For the text-containing cell, return its midpoint in [X, Y] coordinate format. 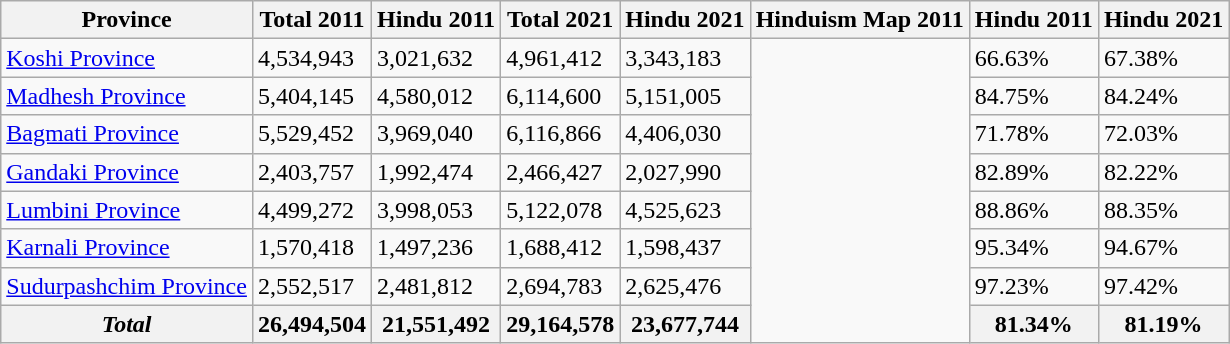
4,534,943 [312, 58]
3,021,632 [436, 58]
72.03% [1163, 134]
5,122,078 [560, 210]
Bagmati Province [127, 134]
3,343,183 [685, 58]
Province [127, 20]
81.34% [1034, 324]
1,570,418 [312, 248]
3,998,053 [436, 210]
2,625,476 [685, 286]
1,992,474 [436, 172]
4,406,030 [685, 134]
Gandaki Province [127, 172]
3,969,040 [436, 134]
Karnali Province [127, 248]
Koshi Province [127, 58]
2,403,757 [312, 172]
84.75% [1034, 96]
71.78% [1034, 134]
1,598,437 [685, 248]
2,481,812 [436, 286]
Lumbini Province [127, 210]
82.22% [1163, 172]
4,525,623 [685, 210]
Total 2011 [312, 20]
81.19% [1163, 324]
23,677,744 [685, 324]
Sudurpashchim Province [127, 286]
97.42% [1163, 286]
88.35% [1163, 210]
5,529,452 [312, 134]
1,688,412 [560, 248]
4,580,012 [436, 96]
88.86% [1034, 210]
4,499,272 [312, 210]
4,961,412 [560, 58]
95.34% [1034, 248]
1,497,236 [436, 248]
5,151,005 [685, 96]
Madhesh Province [127, 96]
66.63% [1034, 58]
2,027,990 [685, 172]
26,494,504 [312, 324]
6,116,866 [560, 134]
94.67% [1163, 248]
82.89% [1034, 172]
2,694,783 [560, 286]
29,164,578 [560, 324]
2,552,517 [312, 286]
Hinduism Map 2011 [860, 20]
67.38% [1163, 58]
21,551,492 [436, 324]
5,404,145 [312, 96]
Total [127, 324]
Total 2021 [560, 20]
2,466,427 [560, 172]
6,114,600 [560, 96]
97.23% [1034, 286]
84.24% [1163, 96]
